Identify which cell holds the provided text, then report its (x, y) central coordinate. 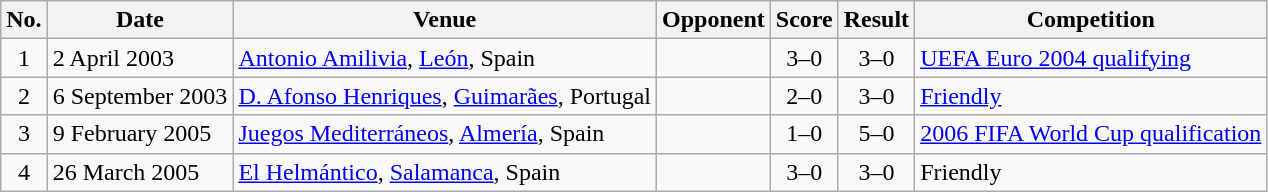
D. Afonso Henriques, Guimarães, Portugal (445, 96)
Venue (445, 20)
26 March 2005 (140, 172)
2 April 2003 (140, 58)
Opponent (714, 20)
2–0 (804, 96)
Score (804, 20)
5–0 (876, 134)
1 (24, 58)
4 (24, 172)
2 (24, 96)
Date (140, 20)
El Helmántico, Salamanca, Spain (445, 172)
2006 FIFA World Cup qualification (1091, 134)
6 September 2003 (140, 96)
UEFA Euro 2004 qualifying (1091, 58)
Competition (1091, 20)
3 (24, 134)
Antonio Amilivia, León, Spain (445, 58)
No. (24, 20)
Juegos Mediterráneos, Almería, Spain (445, 134)
9 February 2005 (140, 134)
1–0 (804, 134)
Result (876, 20)
